Determine the (x, y) coordinate at the center of the cell enclosing the given text.  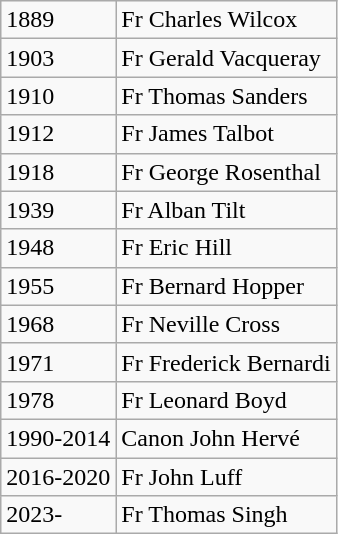
Fr Thomas Singh (226, 515)
1978 (58, 400)
Fr Neville Cross (226, 324)
1968 (58, 324)
1955 (58, 286)
Fr Charles Wilcox (226, 20)
Fr Bernard Hopper (226, 286)
Fr Alban Tilt (226, 210)
Fr Frederick Bernardi (226, 362)
Fr James Talbot (226, 134)
1889 (58, 20)
1910 (58, 96)
Fr John Luff (226, 477)
2016-2020 (58, 477)
1939 (58, 210)
1903 (58, 58)
1948 (58, 248)
Fr George Rosenthal (226, 172)
2023- (58, 515)
Fr Gerald Vacqueray (226, 58)
Canon John Hervé (226, 438)
Fr Thomas Sanders (226, 96)
1912 (58, 134)
1918 (58, 172)
Fr Eric Hill (226, 248)
Fr Leonard Boyd (226, 400)
1990-2014 (58, 438)
1971 (58, 362)
